Find where the given text appears and provide that cell's center as (x, y) coordinate. 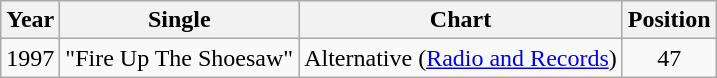
Single (180, 20)
47 (669, 58)
1997 (30, 58)
Alternative (Radio and Records) (461, 58)
Position (669, 20)
Chart (461, 20)
Year (30, 20)
"Fire Up The Shoesaw" (180, 58)
